Output the [X, Y] coordinate of the center of the cell containing the given text.  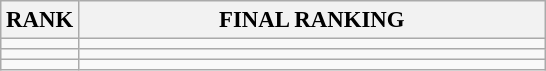
FINAL RANKING [312, 20]
RANK [40, 20]
